Determine the [x, y] coordinate at the center of the cell enclosing the given text.  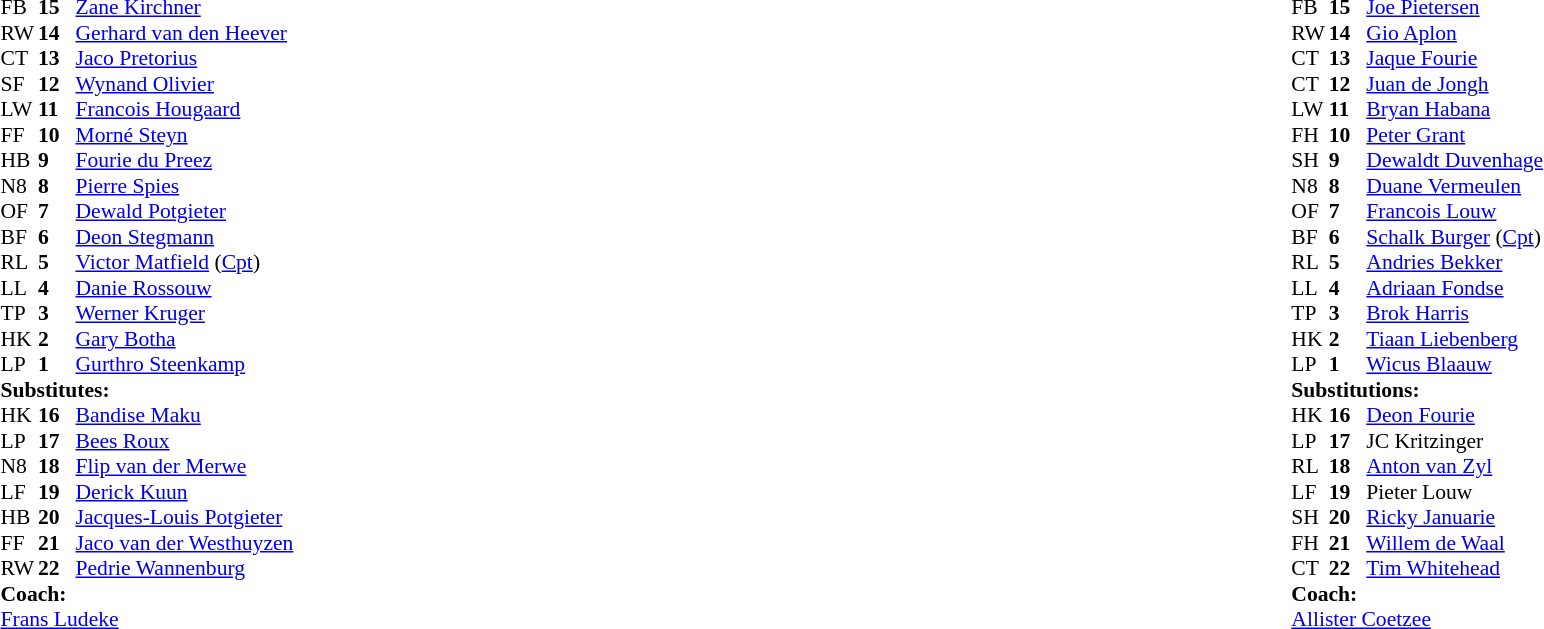
Victor Matfield (Cpt) [185, 263]
Andries Bekker [1454, 263]
Tim Whitehead [1454, 569]
Flip van der Merwe [185, 467]
Bees Roux [185, 441]
Wicus Blaauw [1454, 365]
Jaco van der Westhuyzen [185, 543]
Pierre Spies [185, 186]
Substitutes: [146, 390]
SF [19, 84]
Ricky Januarie [1454, 517]
Deon Fourie [1454, 415]
Fourie du Preez [185, 161]
Pieter Louw [1454, 492]
Juan de Jongh [1454, 84]
Jacques-Louis Potgieter [185, 517]
Werner Kruger [185, 313]
Derick Kuun [185, 492]
Schalk Burger (Cpt) [1454, 237]
Duane Vermeulen [1454, 186]
Jaco Pretorius [185, 59]
Gerhard van den Heever [185, 33]
Dewaldt Duvenhage [1454, 161]
Gurthro Steenkamp [185, 365]
Dewald Potgieter [185, 211]
Bryan Habana [1454, 109]
Gary Botha [185, 339]
Deon Stegmann [185, 237]
Anton van Zyl [1454, 467]
Pedrie Wannenburg [185, 569]
Wynand Olivier [185, 84]
Morné Steyn [185, 135]
Brok Harris [1454, 313]
Adriaan Fondse [1454, 288]
Substitutions: [1417, 390]
Francois Louw [1454, 211]
Danie Rossouw [185, 288]
Francois Hougaard [185, 109]
Gio Aplon [1454, 33]
Willem de Waal [1454, 543]
Jaque Fourie [1454, 59]
Bandise Maku [185, 415]
JC Kritzinger [1454, 441]
Tiaan Liebenberg [1454, 339]
Peter Grant [1454, 135]
